Find where the given text appears and provide that cell's center as [x, y] coordinate. 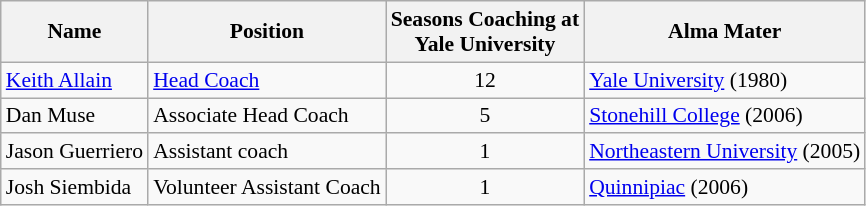
Associate Head Coach [267, 116]
Assistant coach [267, 152]
Yale University (1980) [724, 80]
Head Coach [267, 80]
Seasons Coaching atYale University [485, 32]
Volunteer Assistant Coach [267, 187]
Quinnipiac (2006) [724, 187]
Northeastern University (2005) [724, 152]
Alma Mater [724, 32]
Name [74, 32]
Stonehill College (2006) [724, 116]
12 [485, 80]
Keith Allain [74, 80]
Dan Muse [74, 116]
5 [485, 116]
Position [267, 32]
Josh Siembida [74, 187]
Jason Guerriero [74, 152]
